Extract the [x, y] coordinate from the center of the cell holding the provided text.  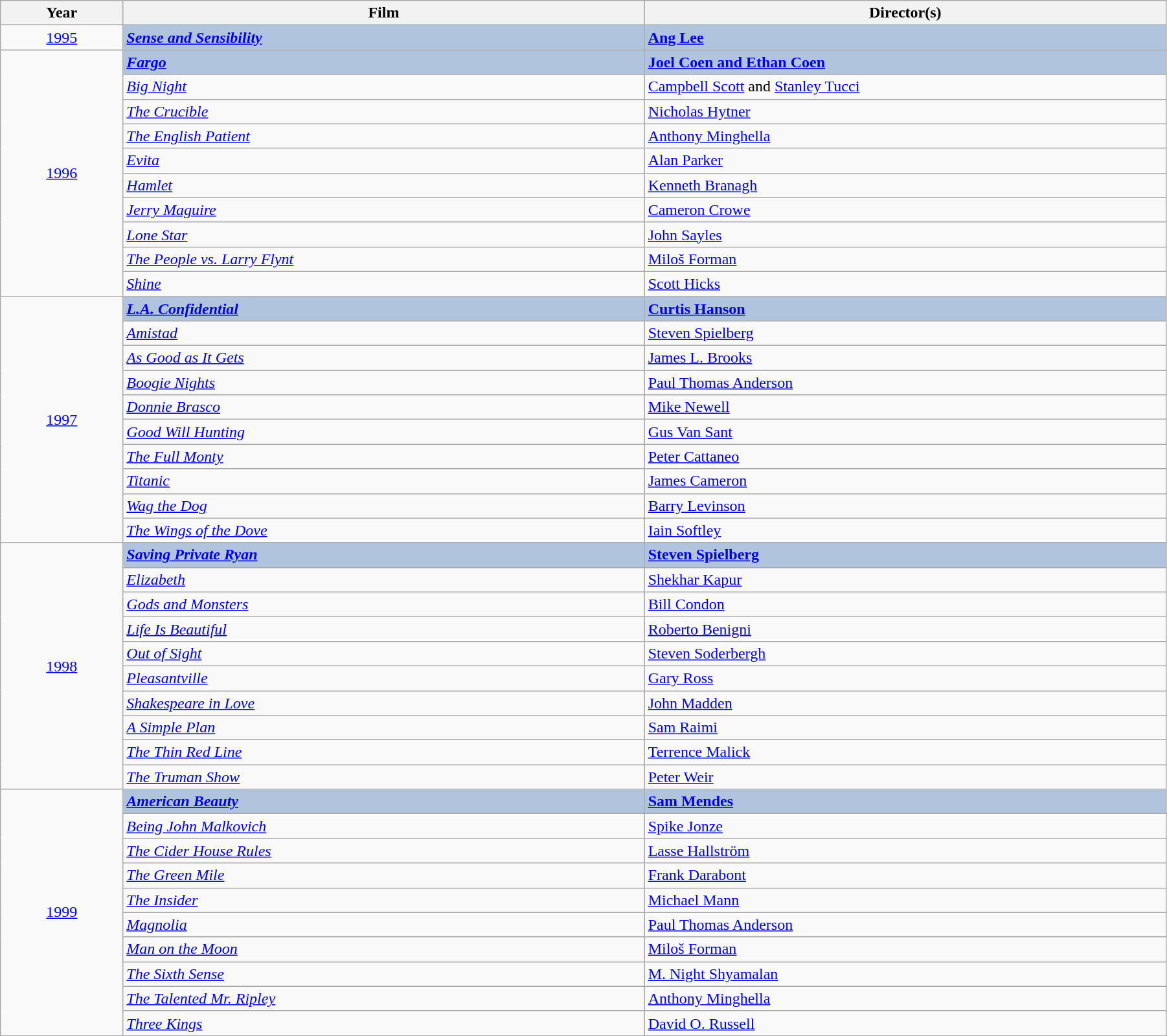
Terrence Malick [905, 752]
Director(s) [905, 13]
Iain Softley [905, 530]
Shekhar Kapur [905, 580]
John Sayles [905, 234]
The Truman Show [383, 777]
Shine [383, 284]
The Crucible [383, 111]
Scott Hicks [905, 284]
Saving Private Ryan [383, 555]
Titanic [383, 481]
As Good as It Gets [383, 358]
Gods and Monsters [383, 604]
John Madden [905, 703]
James Cameron [905, 481]
M. Night Shyamalan [905, 974]
1999 [62, 913]
Out of Sight [383, 653]
Bill Condon [905, 604]
Michael Mann [905, 900]
The People vs. Larry Flynt [383, 259]
Gus Van Sant [905, 432]
Barry Levinson [905, 506]
Mike Newell [905, 407]
Wag the Dog [383, 506]
The Cider House Rules [383, 851]
Big Night [383, 87]
Peter Weir [905, 777]
Hamlet [383, 185]
Lasse Hallström [905, 851]
Spike Jonze [905, 826]
Nicholas Hytner [905, 111]
The Talented Mr. Ripley [383, 998]
The Full Monty [383, 456]
Three Kings [383, 1023]
Steven Soderbergh [905, 653]
Frank Darabont [905, 875]
Curtis Hanson [905, 309]
Life Is Beautiful [383, 629]
Shakespeare in Love [383, 703]
Being John Malkovich [383, 826]
Year [62, 13]
Magnolia [383, 925]
The Thin Red Line [383, 752]
Cameron Crowe [905, 210]
Campbell Scott and Stanley Tucci [905, 87]
Good Will Hunting [383, 432]
Donnie Brasco [383, 407]
1996 [62, 174]
Roberto Benigni [905, 629]
Peter Cattaneo [905, 456]
The Sixth Sense [383, 974]
1995 [62, 38]
Sam Raimi [905, 728]
David O. Russell [905, 1023]
Elizabeth [383, 580]
The Green Mile [383, 875]
Joel Coen and Ethan Coen [905, 62]
Sense and Sensibility [383, 38]
American Beauty [383, 802]
Alan Parker [905, 161]
Boogie Nights [383, 383]
Man on the Moon [383, 949]
Jerry Maguire [383, 210]
The English Patient [383, 136]
1997 [62, 420]
Evita [383, 161]
L.A. Confidential [383, 309]
James L. Brooks [905, 358]
Amistad [383, 333]
The Insider [383, 900]
A Simple Plan [383, 728]
Kenneth Branagh [905, 185]
The Wings of the Dove [383, 530]
Pleasantville [383, 678]
Lone Star [383, 234]
Film [383, 13]
1998 [62, 666]
Gary Ross [905, 678]
Ang Lee [905, 38]
Sam Mendes [905, 802]
Fargo [383, 62]
